Pinpoint the cell where the given text exists, returning its (x, y) midpoint coordinate. 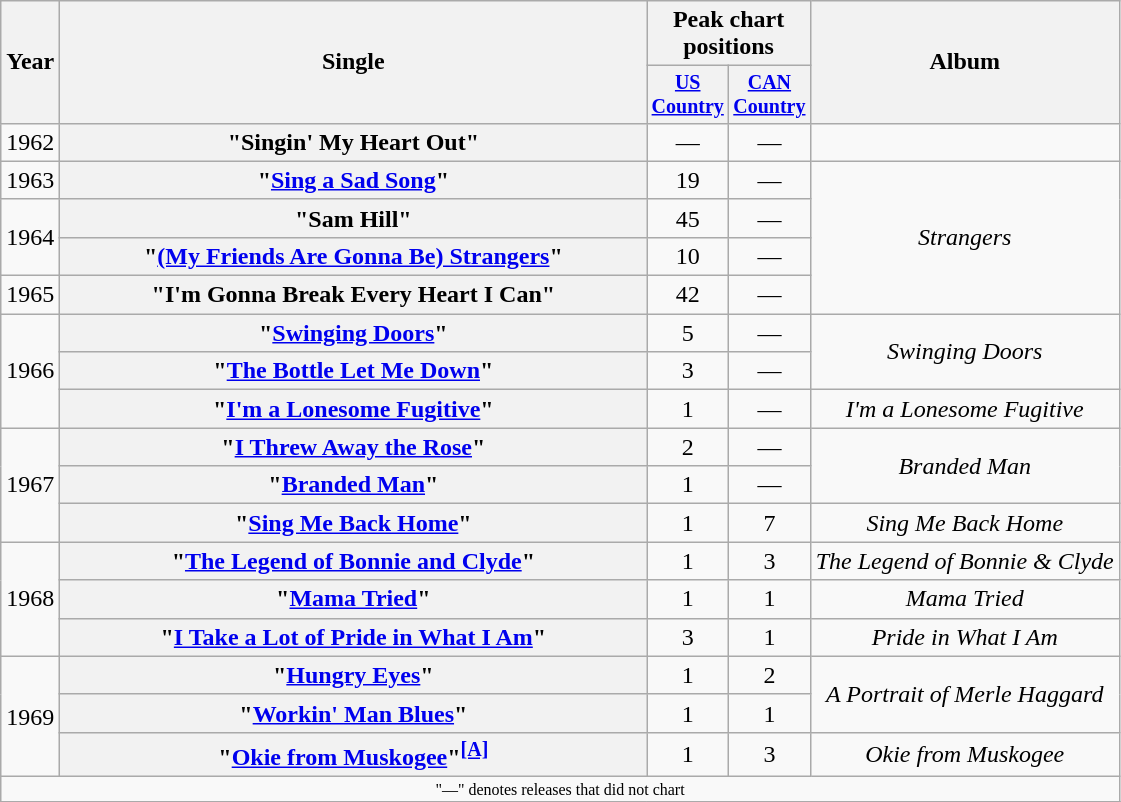
"Sing Me Back Home" (354, 523)
19 (688, 180)
"Hungry Eyes" (354, 675)
"I Take a Lot of Pride in What I Am" (354, 637)
42 (688, 295)
1963 (30, 180)
"I Threw Away the Rose" (354, 447)
"The Bottle Let Me Down" (354, 371)
"Swinging Doors" (354, 333)
Strangers (964, 237)
"Okie from Muskogee"[A] (354, 754)
"The Legend of Bonnie and Clyde" (354, 561)
"Singin' My Heart Out" (354, 142)
10 (688, 256)
Branded Man (964, 466)
5 (688, 333)
7 (770, 523)
"Sam Hill" (354, 218)
"Workin' Man Blues" (354, 713)
"I'm a Lonesome Fugitive" (354, 409)
1964 (30, 237)
1962 (30, 142)
"Branded Man" (354, 485)
CAN Country (770, 94)
1968 (30, 599)
Year (30, 62)
1966 (30, 371)
Peak chartpositions (728, 34)
A Portrait of Merle Haggard (964, 694)
Pride in What I Am (964, 637)
1965 (30, 295)
"I'm Gonna Break Every Heart I Can" (354, 295)
The Legend of Bonnie & Clyde (964, 561)
1969 (30, 716)
Sing Me Back Home (964, 523)
"—" denotes releases that did not chart (560, 789)
45 (688, 218)
"(My Friends Are Gonna Be) Strangers" (354, 256)
"Sing a Sad Song" (354, 180)
Swinging Doors (964, 352)
Mama Tried (964, 599)
Okie from Muskogee (964, 754)
"Mama Tried" (354, 599)
Single (354, 62)
1967 (30, 485)
Album (964, 62)
US Country (688, 94)
I'm a Lonesome Fugitive (964, 409)
